Provide the [x, y] coordinate of the cell's center where the given text is located.  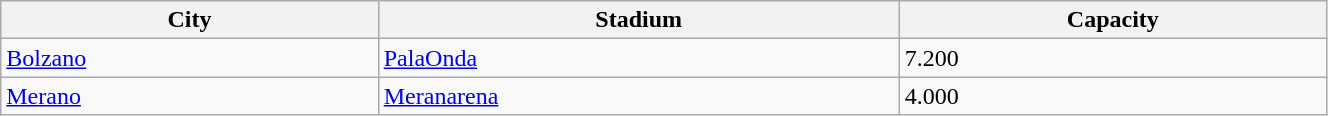
Merano [190, 96]
Capacity [1112, 20]
PalaOnda [638, 58]
4.000 [1112, 96]
Bolzano [190, 58]
Meranarena [638, 96]
Stadium [638, 20]
City [190, 20]
7.200 [1112, 58]
